Provide the [X, Y] coordinate of the cell's center where the given text is located.  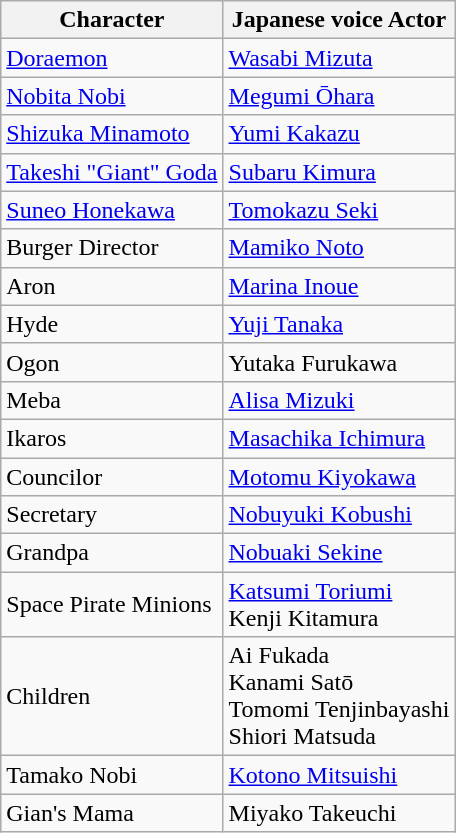
Masachika Ichimura [339, 438]
Ikaros [112, 438]
Space Pirate Minions [112, 604]
Marina Inoue [339, 286]
Burger Director [112, 248]
Meba [112, 400]
Mamiko Noto [339, 248]
Children [112, 696]
Takeshi "Giant" Goda [112, 172]
Doraemon [112, 58]
Shizuka Minamoto [112, 134]
Gian's Mama [112, 813]
Motomu Kiyokawa [339, 477]
Hyde [112, 324]
Yuji Tanaka [339, 324]
Tamako Nobi [112, 775]
Nobita Nobi [112, 96]
Alisa Mizuki [339, 400]
Wasabi Mizuta [339, 58]
Grandpa [112, 553]
Kotono Mitsuishi [339, 775]
Nobuyuki Kobushi [339, 515]
Megumi Ōhara [339, 96]
Ogon [112, 362]
Yumi Kakazu [339, 134]
Aron [112, 286]
Nobuaki Sekine [339, 553]
Subaru Kimura [339, 172]
Miyako Takeuchi [339, 813]
Character [112, 20]
Tomokazu Seki [339, 210]
Ai FukadaKanami SatōTomomi TenjinbayashiShiori Matsuda [339, 696]
Yutaka Furukawa [339, 362]
Secretary [112, 515]
Japanese voice Actor [339, 20]
Councilor [112, 477]
Suneo Honekawa [112, 210]
Katsumi ToriumiKenji Kitamura [339, 604]
